Search for the cell housing the specified text and yield its (x, y) center coordinate. 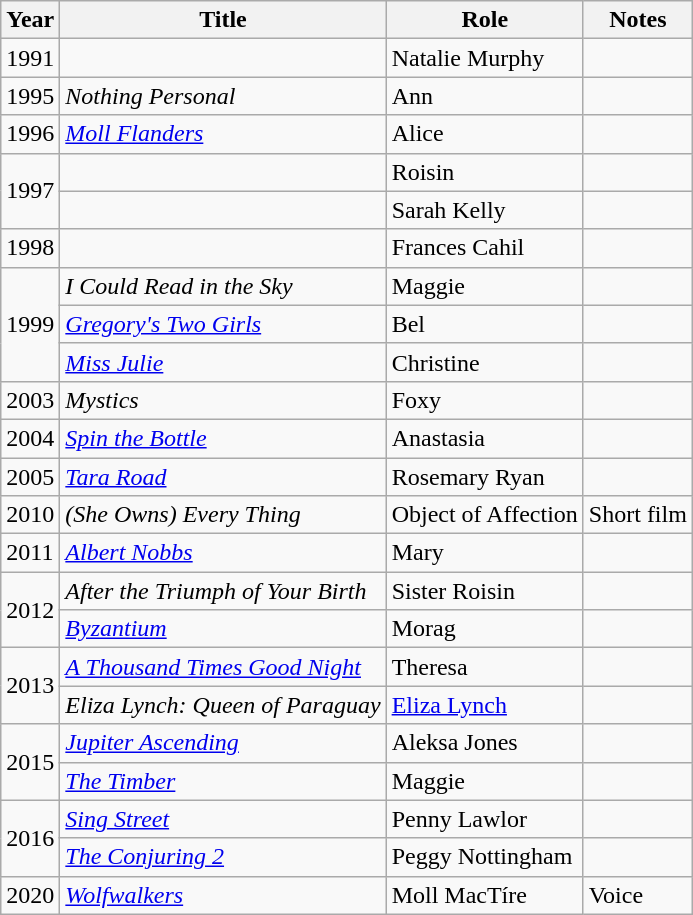
Sing Street (223, 819)
Anastasia (484, 438)
Albert Nobbs (223, 553)
Mystics (223, 400)
Eliza Lynch (484, 705)
Morag (484, 629)
Moll MacTíre (484, 895)
Peggy Nottingham (484, 857)
Frances Cahil (484, 248)
Theresa (484, 667)
Nothing Personal (223, 96)
Sister Roisin (484, 591)
Aleksa Jones (484, 743)
2013 (30, 686)
(She Owns) Every Thing (223, 515)
Role (484, 20)
Sarah Kelly (484, 210)
1999 (30, 324)
2011 (30, 553)
Tara Road (223, 477)
Spin the Bottle (223, 438)
Moll Flanders (223, 134)
1995 (30, 96)
1991 (30, 58)
I Could Read in the Sky (223, 286)
2003 (30, 400)
1997 (30, 191)
Eliza Lynch: Queen of Paraguay (223, 705)
Roisin (484, 172)
Alice (484, 134)
2004 (30, 438)
1998 (30, 248)
2020 (30, 895)
2015 (30, 762)
Penny Lawlor (484, 819)
Byzantium (223, 629)
A Thousand Times Good Night (223, 667)
Rosemary Ryan (484, 477)
2005 (30, 477)
Foxy (484, 400)
Bel (484, 324)
The Timber (223, 781)
Short film (638, 515)
1996 (30, 134)
Mary (484, 553)
After the Triumph of Your Birth (223, 591)
The Conjuring 2 (223, 857)
Year (30, 20)
Voice (638, 895)
Christine (484, 362)
Object of Affection (484, 515)
2016 (30, 838)
2012 (30, 610)
Natalie Murphy (484, 58)
Title (223, 20)
Notes (638, 20)
Wolfwalkers (223, 895)
Jupiter Ascending (223, 743)
Miss Julie (223, 362)
2010 (30, 515)
Gregory's Two Girls (223, 324)
Ann (484, 96)
